Find where the given text appears and provide that cell's center as [x, y] coordinate. 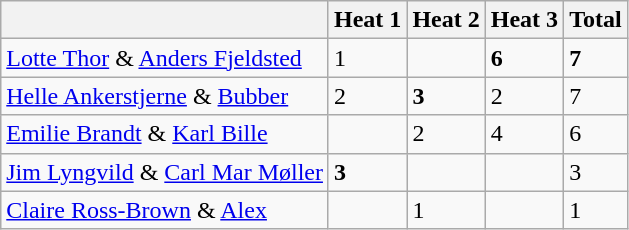
Jim Lyngvild & Carl Mar Møller [165, 172]
Lotte Thor & Anders Fjeldsted [165, 58]
4 [524, 134]
Total [596, 20]
Claire Ross-Brown & Alex [165, 210]
Emilie Brandt & Karl Bille [165, 134]
Heat 3 [524, 20]
Helle Ankerstjerne & Bubber [165, 96]
Heat 2 [446, 20]
Heat 1 [367, 20]
